Search for the cell housing the specified text and yield its [X, Y] center coordinate. 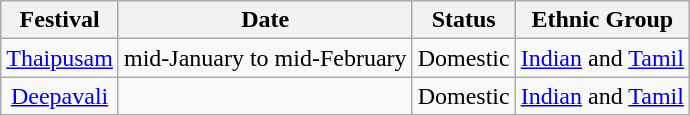
Ethnic Group [602, 20]
Deepavali [60, 96]
mid-January to mid-February [265, 58]
Festival [60, 20]
Thaipusam [60, 58]
Date [265, 20]
Status [464, 20]
